For the text-containing cell, return its midpoint in [X, Y] coordinate format. 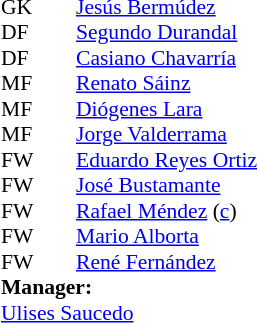
Rafael Méndez (c) [166, 211]
Jorge Valderrama [166, 135]
Segundo Durandal [166, 33]
José Bustamante [166, 185]
Renato Sáinz [166, 83]
Casiano Chavarría [166, 58]
Eduardo Reyes Ortiz [166, 160]
Diógenes Lara [166, 109]
René Fernández [166, 262]
Manager: [129, 287]
Mario Alborta [166, 237]
